Return the [x, y] coordinate for the center point of the cell that contains the specified text.  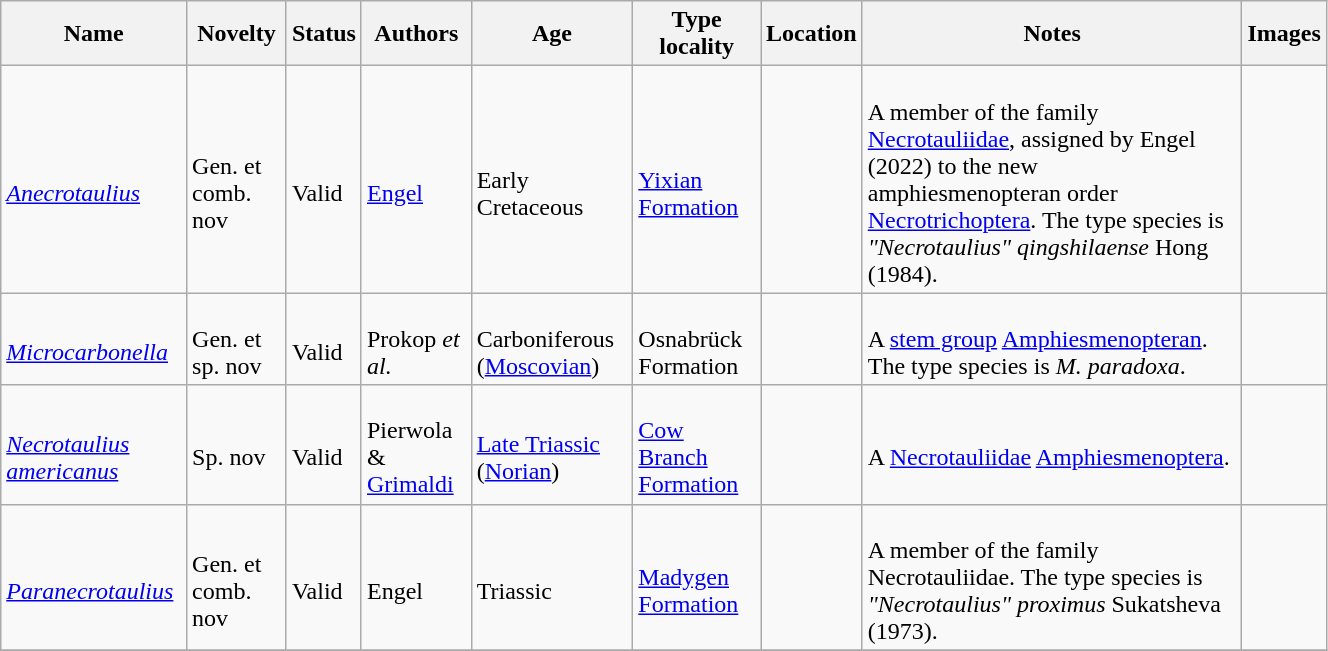
Necrotaulius americanus [94, 444]
Madygen Formation [697, 577]
Novelty [237, 34]
Paranecrotaulius [94, 577]
Triassic [552, 577]
Gen. et sp. nov [237, 339]
Notes [1052, 34]
A Necrotauliidae Amphiesmenoptera. [1052, 444]
Early Cretaceous [552, 180]
Images [1284, 34]
Carboniferous (Moscovian) [552, 339]
Microcarbonella [94, 339]
A stem group Amphiesmenopteran. The type species is M. paradoxa. [1052, 339]
Status [324, 34]
Type locality [697, 34]
Prokop et al. [416, 339]
A member of the family Necrotauliidae. The type species is "Necrotaulius" proximus Sukatsheva (1973). [1052, 577]
Pierwola & Grimaldi [416, 444]
Anecrotaulius [94, 180]
Location [811, 34]
Late Triassic (Norian) [552, 444]
Name [94, 34]
Authors [416, 34]
Cow Branch Formation [697, 444]
Age [552, 34]
Sp. nov [237, 444]
Yixian Formation [697, 180]
Osnabrück Formation [697, 339]
